Provide the (x, y) coordinate of the cell's center where the given text is located.  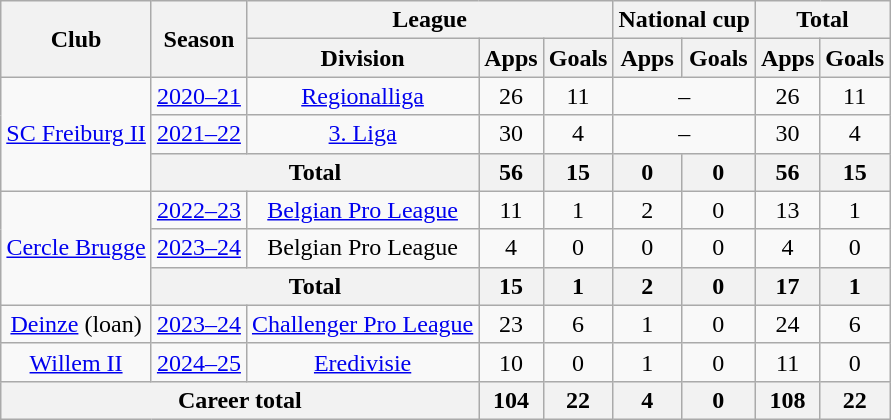
2024–25 (198, 362)
2020–21 (198, 96)
Club (76, 39)
Division (362, 58)
2022–23 (198, 210)
Season (198, 39)
Challenger Pro League (362, 324)
2021–22 (198, 134)
Deinze (loan) (76, 324)
SC Freiburg II (76, 134)
Regionalliga (362, 96)
24 (787, 324)
17 (787, 286)
Willem II (76, 362)
13 (787, 210)
108 (787, 400)
National cup (684, 20)
10 (511, 362)
Cercle Brugge (76, 248)
Career total (240, 400)
3. Liga (362, 134)
23 (511, 324)
Eredivisie (362, 362)
League (429, 20)
104 (511, 400)
